Return (x, y) of the center of cell containing provided text 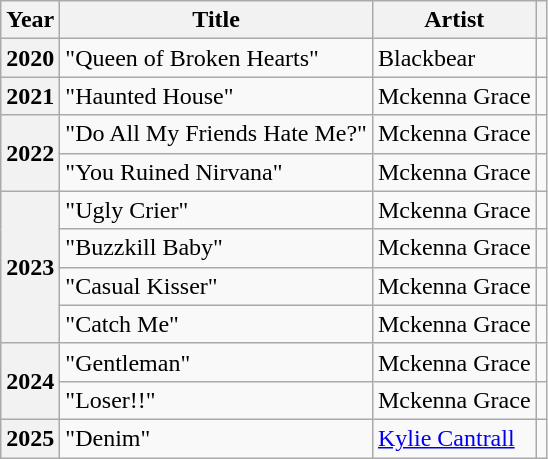
"Ugly Crier" (216, 210)
Artist (454, 20)
Year (30, 20)
2023 (30, 267)
Kylie Cantrall (454, 438)
"Haunted House" (216, 96)
"You Ruined Nirvana" (216, 172)
Title (216, 20)
2020 (30, 58)
"Buzzkill Baby" (216, 248)
Blackbear (454, 58)
2024 (30, 381)
"Queen of Broken Hearts" (216, 58)
"Denim" (216, 438)
"Catch Me" (216, 324)
"Do All My Friends Hate Me?" (216, 134)
"Gentleman" (216, 362)
2021 (30, 96)
"Casual Kisser" (216, 286)
"Loser!!" (216, 400)
2022 (30, 153)
2025 (30, 438)
